Identify which cell holds the provided text, then report its (X, Y) central coordinate. 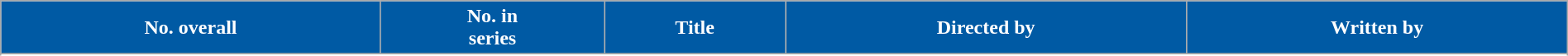
Directed by (986, 28)
No. overall (190, 28)
No. in series (492, 28)
Title (695, 28)
Written by (1377, 28)
